For the text-containing cell, return its midpoint in (x, y) coordinate format. 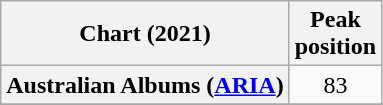
83 (335, 85)
Australian Albums (ARIA) (145, 85)
Chart (2021) (145, 34)
Peakposition (335, 34)
